Return the [x, y] coordinate for the center point of the cell that contains the specified text.  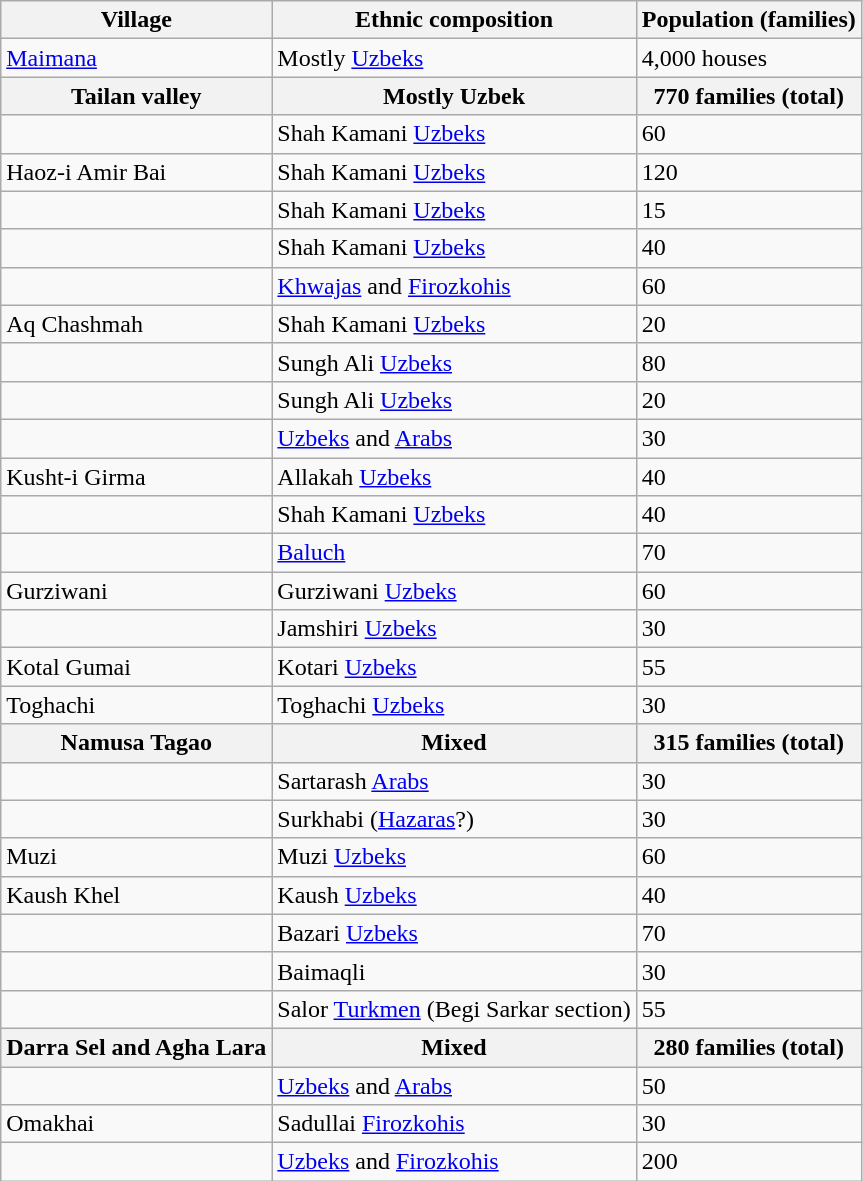
Namusa Tagao [136, 743]
Tailan valley [136, 96]
Uzbeks and Firozkohis [454, 1162]
Gurziwani Uzbeks [454, 591]
Salor Turkmen (Begi Sarkar section) [454, 1009]
Kotari Uzbeks [454, 667]
Ethnic composition [454, 20]
4,000 houses [748, 58]
Toghachi Uzbeks [454, 705]
15 [748, 210]
Sartarash Arabs [454, 781]
200 [748, 1162]
Darra Sel and Agha Lara [136, 1047]
50 [748, 1085]
Bazari Uzbeks [454, 933]
Kotal Gumai [136, 667]
80 [748, 362]
Mostly Uzbek [454, 96]
280 families (total) [748, 1047]
Jamshiri Uzbeks [454, 629]
Baimaqli [454, 971]
Village [136, 20]
Aq Chashmah [136, 324]
Kusht-i Girma [136, 477]
Kaush Khel [136, 895]
Surkhabi (Hazaras?) [454, 819]
Allakah Uzbeks [454, 477]
Population (families) [748, 20]
Muzi Uzbeks [454, 857]
Kaush Uzbeks [454, 895]
Maimana [136, 58]
Muzi [136, 857]
Omakhai [136, 1124]
770 families (total) [748, 96]
Baluch [454, 553]
Toghachi [136, 705]
Haoz-i Amir Bai [136, 172]
Sadullai Firozkohis [454, 1124]
315 families (total) [748, 743]
120 [748, 172]
Khwajas and Firozkohis [454, 286]
Gurziwani [136, 591]
Mostly Uzbeks [454, 58]
